Output the [x, y] coordinate of the center of the cell containing the given text.  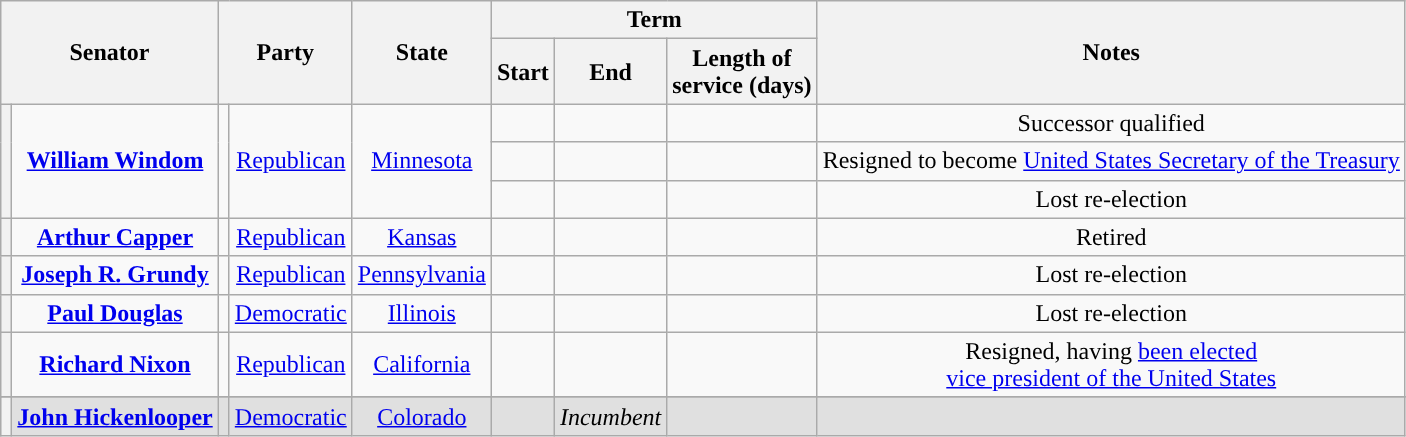
Incumbent [610, 416]
Party [285, 52]
Resigned to become United States Secretary of the Treasury [1111, 161]
Colorado [422, 416]
End [610, 72]
John Hickenlooper [115, 416]
Resigned, having been electedvice president of the United States [1111, 364]
Paul Douglas [115, 313]
California [422, 364]
Notes [1111, 52]
Start [522, 72]
Retired [1111, 237]
William Windom [115, 161]
Richard Nixon [115, 364]
Illinois [422, 313]
State [422, 52]
Kansas [422, 237]
Arthur Capper [115, 237]
Minnesota [422, 161]
Successor qualified [1111, 123]
Length ofservice (days) [742, 72]
Senator [110, 52]
Joseph R. Grundy [115, 275]
Pennsylvania [422, 275]
Term [654, 20]
